Extract the (x, y) coordinate from the center of the cell holding the provided text.  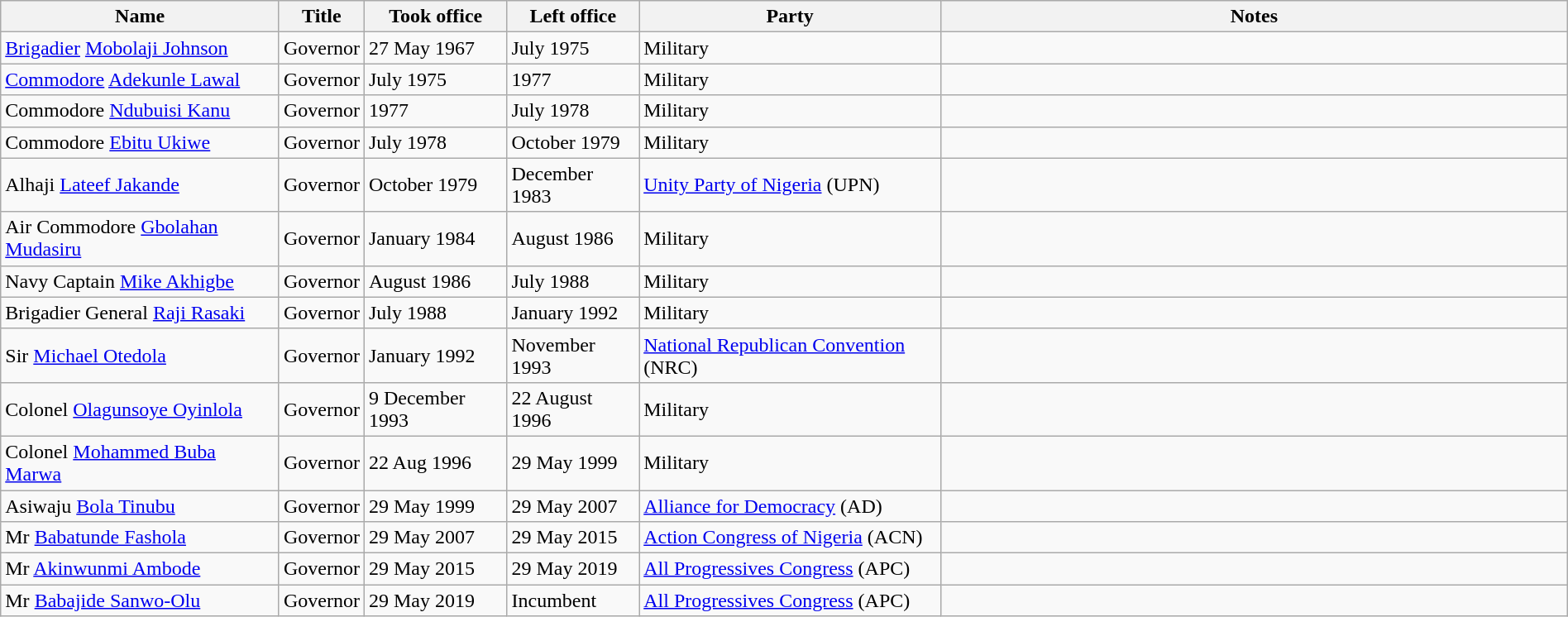
22 August 1996 (573, 409)
Unity Party of Nigeria (UPN) (791, 185)
Alhaji Lateef Jakande (141, 185)
November 1993 (573, 356)
Brigadier Mobolaji Johnson (141, 48)
9 December 1993 (435, 409)
January 1984 (435, 238)
Mr Babajide Sanwo-Olu (141, 600)
December 1983 (573, 185)
Sir Michael Otedola (141, 356)
Colonel Olagunsoye Oyinlola (141, 409)
Mr Babatunde Fashola (141, 538)
Asiwaju Bola Tinubu (141, 505)
Took office (435, 17)
Party (791, 17)
27 May 1967 (435, 48)
Commodore Ebitu Ukiwe (141, 142)
Left office (573, 17)
Brigadier General Raji Rasaki (141, 313)
Name (141, 17)
National Republican Convention (NRC) (791, 356)
Air Commodore Gbolahan Mudasiru (141, 238)
Incumbent (573, 600)
Commodore Adekunle Lawal (141, 79)
Action Congress of Nigeria (ACN) (791, 538)
Notes (1254, 17)
22 Aug 1996 (435, 463)
Mr Akinwunmi Ambode (141, 569)
Colonel Mohammed Buba Marwa (141, 463)
Navy Captain Mike Akhigbe (141, 281)
Commodore Ndubuisi Kanu (141, 111)
Alliance for Democracy (AD) (791, 505)
Title (321, 17)
